Pinpoint the cell where the given text exists, returning its [x, y] midpoint coordinate. 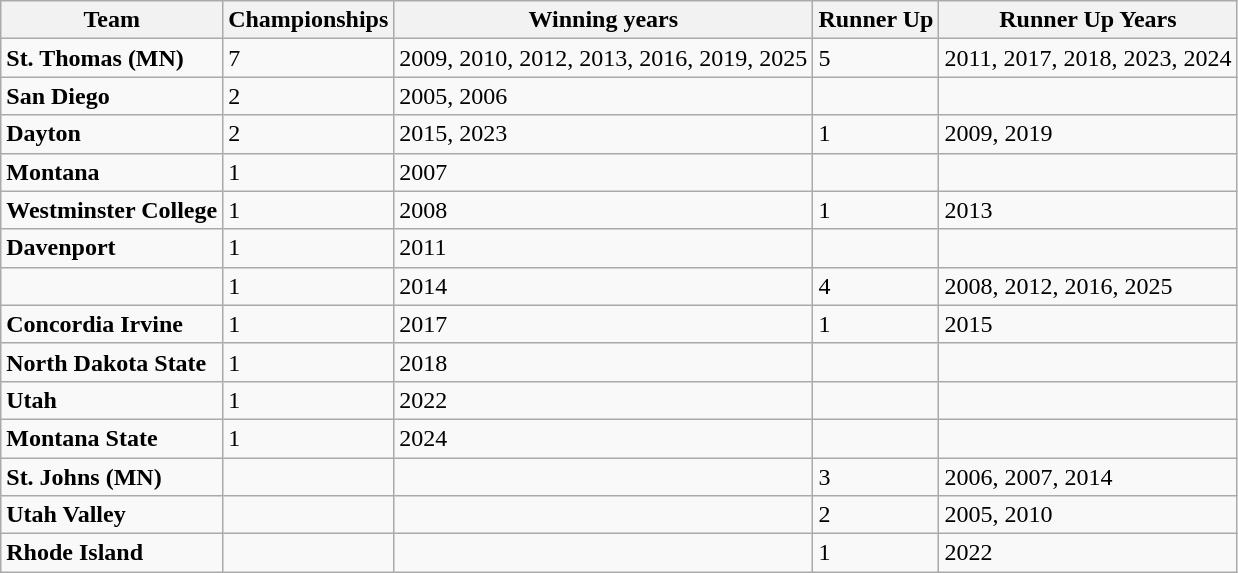
2007 [604, 172]
2014 [604, 286]
2011 [604, 248]
2018 [604, 362]
2006, 2007, 2014 [1088, 477]
Montana [112, 172]
St. Thomas (MN) [112, 58]
2015 [1088, 324]
Rhode Island [112, 553]
Winning years [604, 20]
5 [876, 58]
Team [112, 20]
2005, 2010 [1088, 515]
4 [876, 286]
2009, 2019 [1088, 134]
Montana State [112, 438]
Runner Up Years [1088, 20]
2017 [604, 324]
North Dakota State [112, 362]
Dayton [112, 134]
2024 [604, 438]
2008, 2012, 2016, 2025 [1088, 286]
7 [308, 58]
3 [876, 477]
San Diego [112, 96]
2013 [1088, 210]
2008 [604, 210]
St. Johns (MN) [112, 477]
2015, 2023 [604, 134]
Westminster College [112, 210]
2011, 2017, 2018, 2023, 2024 [1088, 58]
Utah Valley [112, 515]
Runner Up [876, 20]
Utah [112, 400]
2009, 2010, 2012, 2013, 2016, 2019, 2025 [604, 58]
2005, 2006 [604, 96]
Davenport [112, 248]
Concordia Irvine [112, 324]
Championships [308, 20]
